Identify which cell holds the provided text, then report its (X, Y) central coordinate. 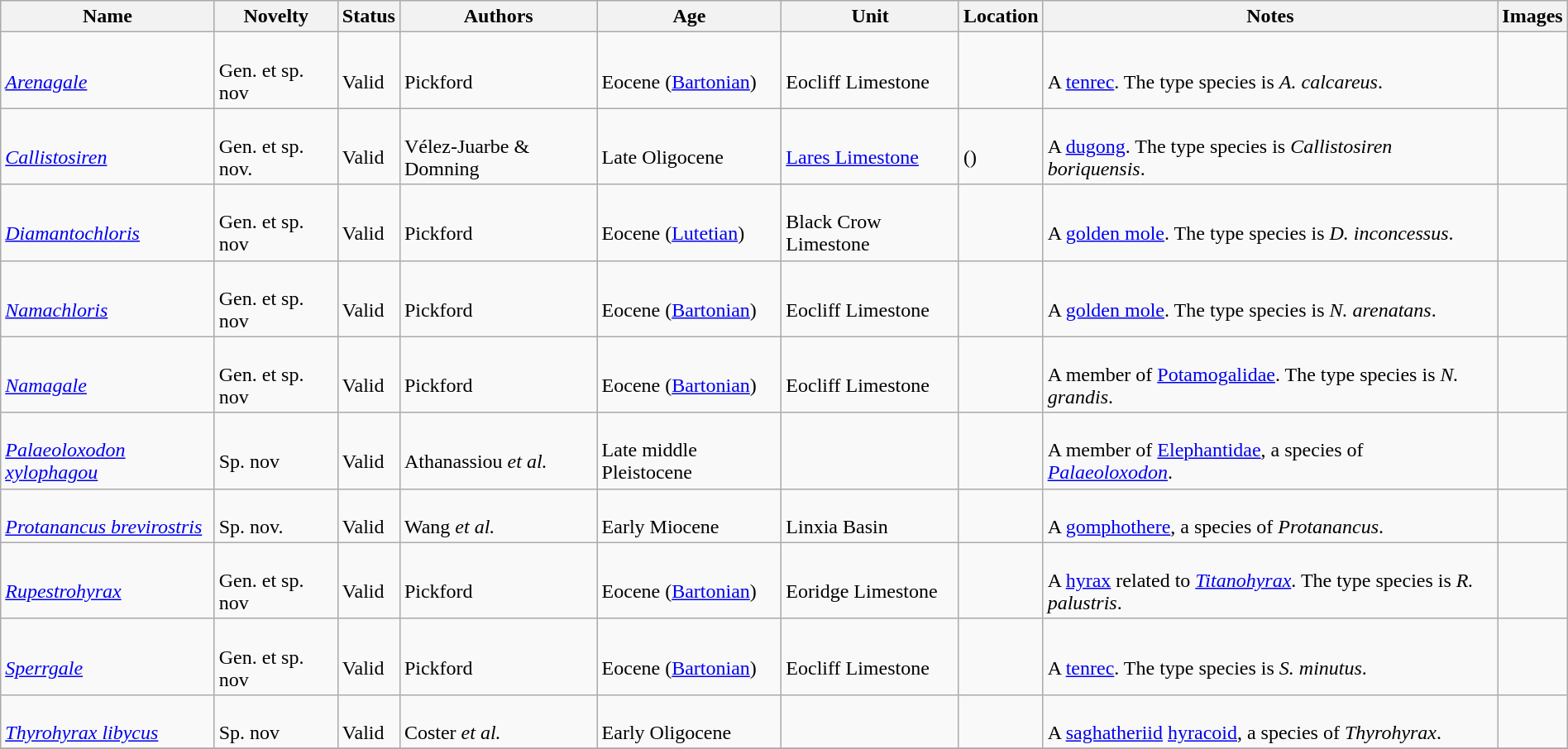
Early Oligocene (690, 721)
A saghatheriid hyracoid, a species of Thyrohyrax. (1270, 721)
A golden mole. The type species is N. arenatans. (1270, 298)
Palaeoloxodon xylophagou (108, 451)
Notes (1270, 17)
Eocene (Lutetian) (690, 222)
Early Miocene (690, 516)
Black Crow Limestone (870, 222)
() (1001, 146)
A gomphothere, a species of Protanancus. (1270, 516)
A member of Elephantidae, a species of Palaeoloxodon. (1270, 451)
Sperrgale (108, 656)
Age (690, 17)
Thyrohyrax libycus (108, 721)
A dugong. The type species is Callistosiren boriquensis. (1270, 146)
Namachloris (108, 298)
Unit (870, 17)
Diamantochloris (108, 222)
Callistosiren (108, 146)
Location (1001, 17)
Status (369, 17)
Athanassiou et al. (498, 451)
Rupestrohyrax (108, 580)
A member of Potamogalidae. The type species is N. grandis. (1270, 374)
Gen. et sp. nov. (276, 146)
Coster et al. (498, 721)
Wang et al. (498, 516)
Images (1532, 17)
A tenrec. The type species is A. calcareus. (1270, 70)
Sp. nov. (276, 516)
Linxia Basin (870, 516)
Namagale (108, 374)
Authors (498, 17)
Novelty (276, 17)
A golden mole. The type species is D. inconcessus. (1270, 222)
Vélez-Juarbe & Domning (498, 146)
Late Oligocene (690, 146)
Eoridge Limestone (870, 580)
Lares Limestone (870, 146)
Late middle Pleistocene (690, 451)
Protanancus brevirostris (108, 516)
Arenagale (108, 70)
A hyrax related to Titanohyrax. The type species is R. palustris. (1270, 580)
Name (108, 17)
A tenrec. The type species is S. minutus. (1270, 656)
